Return [x, y] of the center of cell containing provided text 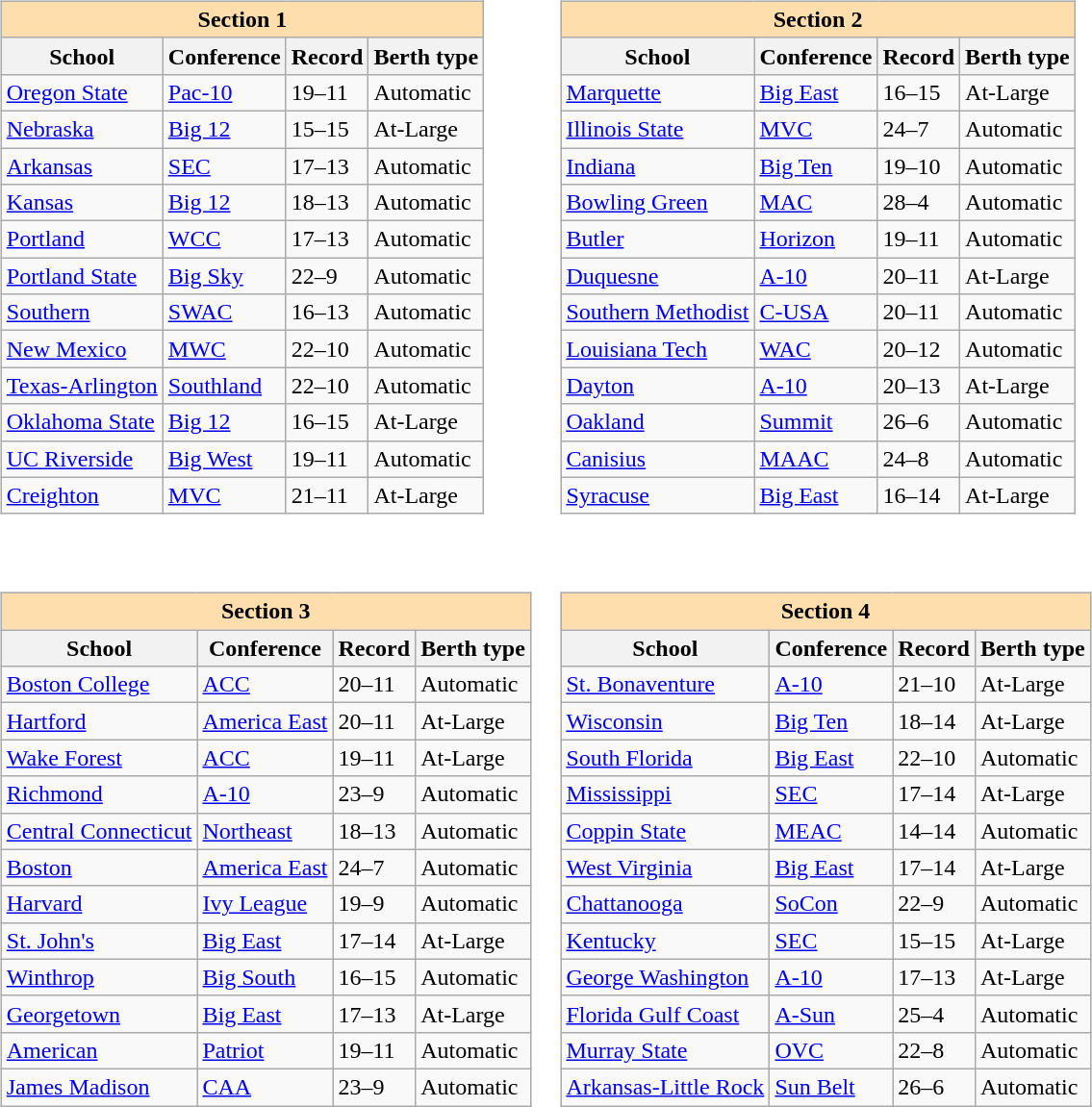
Mississippi [666, 794]
Illinois State [658, 129]
16–13 [327, 313]
24–8 [919, 459]
Florida Gulf Coast [666, 1014]
Horizon [816, 239]
Central Connecticut [99, 831]
25–4 [934, 1014]
19–10 [919, 166]
OVC [831, 1050]
Hartford [99, 721]
Marquette [658, 92]
Patriot [266, 1050]
Section 2 [818, 19]
Chattanooga [666, 904]
Southland [224, 386]
21–11 [327, 495]
Portland [82, 239]
South Florida [666, 758]
Duquesne [658, 276]
19–9 [374, 904]
UC Riverside [82, 459]
SoCon [831, 904]
Coppin State [666, 831]
Canisius [658, 459]
Nebraska [82, 129]
Boston [99, 868]
Oakland [658, 422]
Richmond [99, 794]
Georgetown [99, 1014]
14–14 [934, 831]
Section 1 [242, 19]
Kansas [82, 203]
CAA [266, 1087]
Creighton [82, 495]
Northeast [266, 831]
WAC [816, 349]
Pac-10 [224, 92]
Section 3 [266, 612]
Ivy League [266, 904]
MAC [816, 203]
Portland State [82, 276]
St. John's [99, 941]
New Mexico [82, 349]
Summit [816, 422]
Kentucky [666, 941]
Oklahoma State [82, 422]
Dayton [658, 386]
Arkansas [82, 166]
MAAC [816, 459]
American [99, 1050]
Winthrop [99, 977]
Syracuse [658, 495]
Sun Belt [831, 1087]
22–8 [934, 1050]
MWC [224, 349]
Arkansas-Little Rock [666, 1087]
A-Sun [831, 1014]
Butler [658, 239]
James Madison [99, 1087]
Murray State [666, 1050]
Boston College [99, 685]
Big West [224, 459]
Indiana [658, 166]
20–13 [919, 386]
28–4 [919, 203]
Oregon State [82, 92]
Big Sky [224, 276]
Southern [82, 313]
West Virginia [666, 868]
Harvard [99, 904]
St. Bonaventure [666, 685]
21–10 [934, 685]
Southern Methodist [658, 313]
SWAC [224, 313]
Wisconsin [666, 721]
WCC [224, 239]
Louisiana Tech [658, 349]
16–14 [919, 495]
MEAC [831, 831]
Section 4 [825, 612]
Bowling Green [658, 203]
18–14 [934, 721]
Big South [266, 977]
20–12 [919, 349]
George Washington [666, 977]
Wake Forest [99, 758]
C-USA [816, 313]
Texas-Arlington [82, 386]
